Scan for the cell matching the given text and deliver its (x, y) coordinate at center. 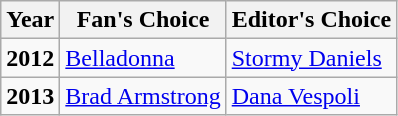
Stormy Daniels (311, 58)
2013 (30, 96)
Brad Armstrong (143, 96)
Belladonna (143, 58)
2012 (30, 58)
Year (30, 20)
Editor's Choice (311, 20)
Dana Vespoli (311, 96)
Fan's Choice (143, 20)
